For the text-containing cell, return its midpoint in [x, y] coordinate format. 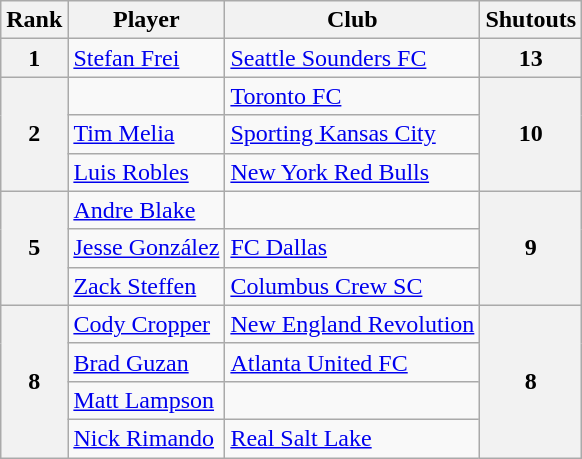
Shutouts [531, 20]
Toronto FC [352, 96]
Columbus Crew SC [352, 286]
Sporting Kansas City [352, 134]
1 [34, 58]
Atlanta United FC [352, 362]
Brad Guzan [146, 362]
Nick Rimando [146, 438]
Matt Lampson [146, 400]
FC Dallas [352, 248]
Cody Cropper [146, 324]
Andre Blake [146, 210]
13 [531, 58]
Player [146, 20]
Tim Melia [146, 134]
Real Salt Lake [352, 438]
10 [531, 134]
2 [34, 134]
New England Revolution [352, 324]
Luis Robles [146, 172]
Club [352, 20]
5 [34, 248]
Jesse González [146, 248]
Seattle Sounders FC [352, 58]
New York Red Bulls [352, 172]
9 [531, 248]
Stefan Frei [146, 58]
Zack Steffen [146, 286]
Rank [34, 20]
